Find where the given text appears and provide that cell's center as (x, y) coordinate. 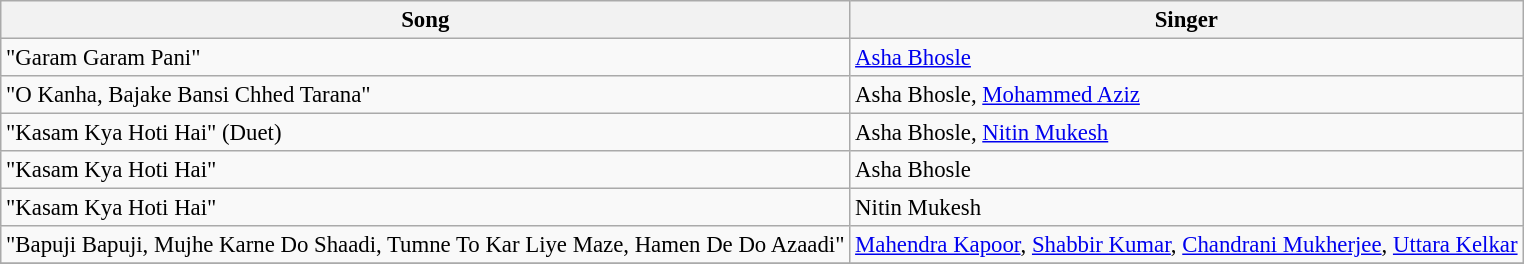
"O Kanha, Bajake Bansi Chhed Tarana" (426, 95)
"Garam Garam Pani" (426, 58)
Mahendra Kapoor, Shabbir Kumar, Chandrani Mukherjee, Uttara Kelkar (1186, 245)
Singer (1186, 20)
Nitin Mukesh (1186, 208)
Song (426, 20)
Asha Bhosle, Mohammed Aziz (1186, 95)
"Kasam Kya Hoti Hai" (Duet) (426, 133)
Asha Bhosle, Nitin Mukesh (1186, 133)
"Bapuji Bapuji, Mujhe Karne Do Shaadi, Tumne To Kar Liye Maze, Hamen De Do Azaadi" (426, 245)
